Output the [x, y] coordinate of the center of the cell containing the given text.  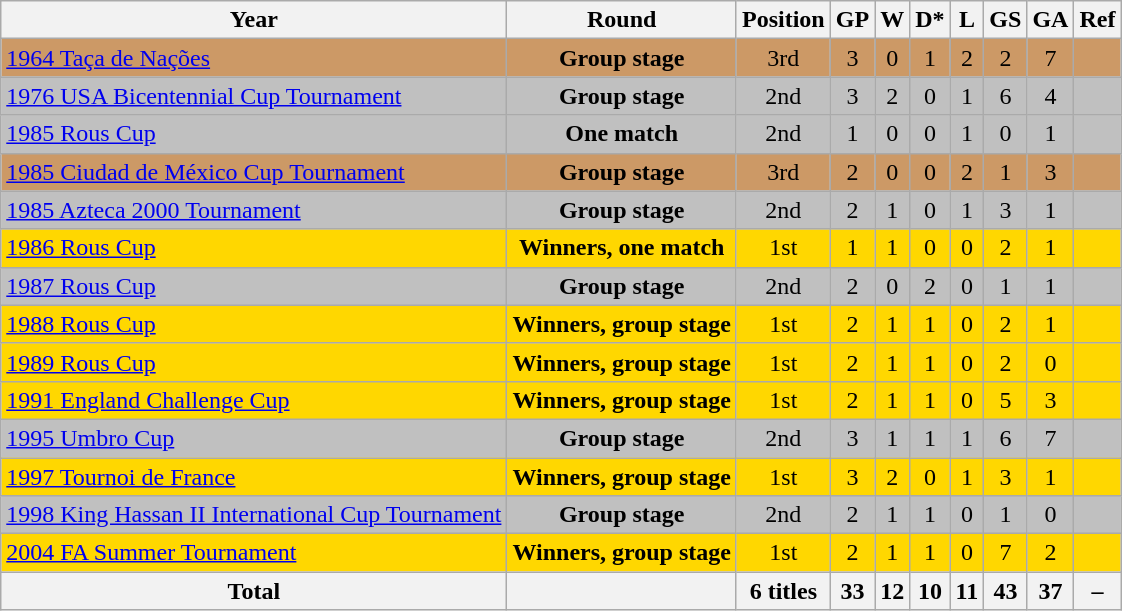
5 [1006, 400]
4 [1050, 96]
W [892, 20]
33 [852, 591]
1985 Azteca 2000 Tournament [254, 210]
1991 England Challenge Cup [254, 400]
Ref [1098, 20]
1987 Rous Cup [254, 286]
1989 Rous Cup [254, 362]
6 titles [783, 591]
1995 Umbro Cup [254, 438]
37 [1050, 591]
1985 Rous Cup [254, 134]
1964 Taça de Nações [254, 58]
1998 King Hassan II International Cup Tournament [254, 515]
1997 Tournoi de France [254, 477]
Total [254, 591]
L [967, 20]
1985 Ciudad de México Cup Tournament [254, 172]
D* [930, 20]
Position [783, 20]
10 [930, 591]
1988 Rous Cup [254, 324]
– [1098, 591]
12 [892, 591]
2004 FA Summer Tournament [254, 553]
1986 Rous Cup [254, 248]
GA [1050, 20]
GS [1006, 20]
One match [622, 134]
1976 USA Bicentennial Cup Tournament [254, 96]
Winners, one match [622, 248]
GP [852, 20]
Year [254, 20]
43 [1006, 591]
11 [967, 591]
Round [622, 20]
